Identify which cell holds the provided text, then report its (x, y) central coordinate. 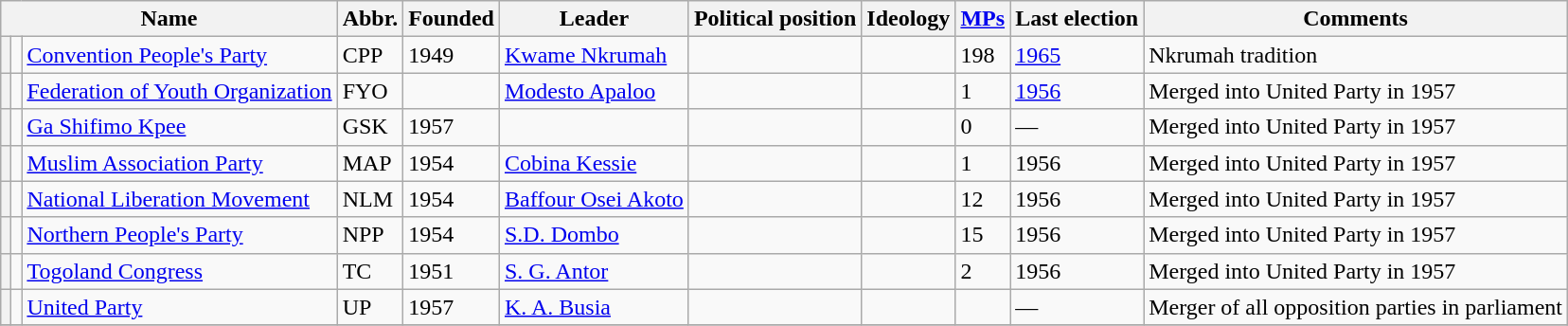
CPP (370, 55)
Modesto Apaloo (594, 91)
Convention People's Party (180, 55)
Cobina Kessie (594, 163)
S.D. Dombo (594, 235)
United Party (180, 307)
MAP (370, 163)
198 (983, 55)
1949 (452, 55)
Kwame Nkrumah (594, 55)
Political position (775, 19)
Baffour Osei Akoto (594, 199)
Merger of all opposition parties in parliament (1356, 307)
Comments (1356, 19)
Federation of Youth Organization (180, 91)
NPP (370, 235)
Last election (1078, 19)
Name (169, 19)
Nkrumah tradition (1356, 55)
FYO (370, 91)
Ideology (909, 19)
GSK (370, 127)
MPs (983, 19)
2 (983, 271)
Muslim Association Party (180, 163)
Leader (594, 19)
1951 (452, 271)
Founded (452, 19)
K. A. Busia (594, 307)
0 (983, 127)
15 (983, 235)
NLM (370, 199)
TC (370, 271)
Abbr. (370, 19)
Ga Shifimo Kpee (180, 127)
S. G. Antor (594, 271)
1965 (1078, 55)
UP (370, 307)
Togoland Congress (180, 271)
12 (983, 199)
National Liberation Movement (180, 199)
Northern People's Party (180, 235)
